Capture the cell that displays the provided text and extract its [X, Y] central coordinate. 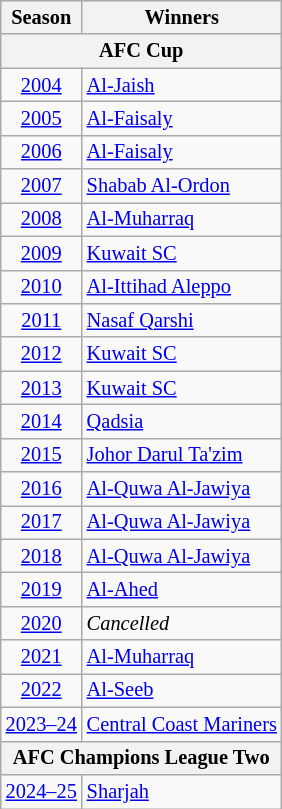
Shabab Al-Ordon [182, 186]
2007 [42, 186]
2020 [42, 623]
Nasaf Qarshi [182, 320]
2005 [42, 118]
Al-Ittihad Aleppo [182, 287]
Winners [182, 17]
Al-Seeb [182, 690]
2006 [42, 152]
2016 [42, 489]
2014 [42, 421]
Sharjah [182, 791]
2004 [42, 85]
AFC Champions League Two [142, 758]
Al-Ahed [182, 589]
Season [42, 17]
Johor Darul Ta'zim [182, 455]
2010 [42, 287]
Central Coast Mariners [182, 724]
2021 [42, 657]
Cancelled [182, 623]
2015 [42, 455]
Al-Jaish [182, 85]
2009 [42, 253]
2011 [42, 320]
2018 [42, 556]
2022 [42, 690]
2019 [42, 589]
2017 [42, 522]
2023–24 [42, 724]
2012 [42, 354]
2024–25 [42, 791]
Qadsia [182, 421]
2013 [42, 388]
AFC Cup [142, 51]
2008 [42, 219]
